Search for the cell housing the specified text and yield its [X, Y] center coordinate. 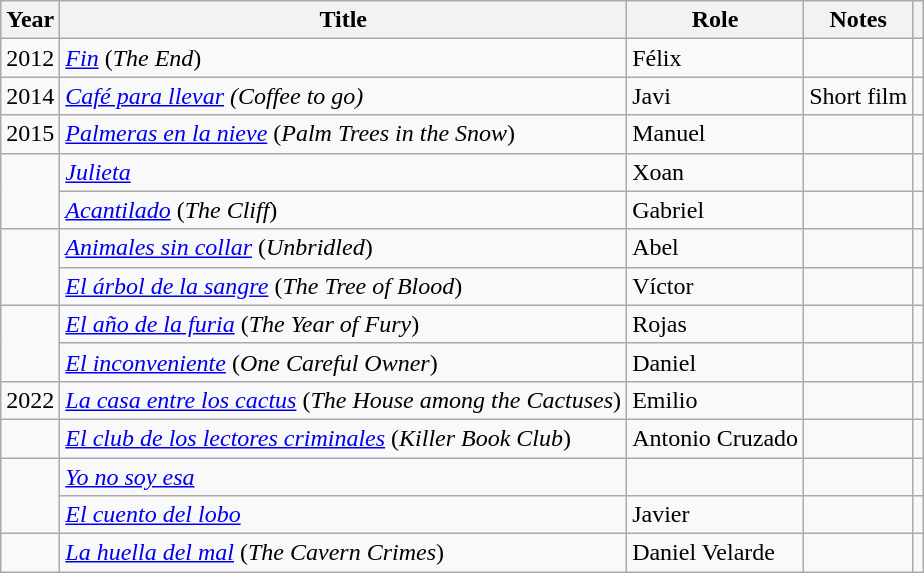
Acantilado (The Cliff) [344, 210]
Year [30, 20]
Role [716, 20]
Félix [716, 58]
Fin (The End) [344, 58]
2012 [30, 58]
Rojas [716, 324]
Emilio [716, 400]
Daniel Velarde [716, 553]
2015 [30, 134]
Palmeras en la nieve (Palm Trees in the Snow) [344, 134]
Xoan [716, 172]
La casa entre los cactus (The House among the Cactuses) [344, 400]
Title [344, 20]
El cuento del lobo [344, 515]
Javier [716, 515]
Daniel [716, 362]
Café para llevar (Coffee to go) [344, 96]
Abel [716, 248]
Yo no soy esa [344, 477]
La huella del mal (The Cavern Crimes) [344, 553]
Antonio Cruzado [716, 438]
El árbol de la sangre (The Tree of Blood) [344, 286]
Javi [716, 96]
Short film [858, 96]
Notes [858, 20]
El año de la furia (The Year of Fury) [344, 324]
El club de los lectores criminales (Killer Book Club) [344, 438]
Gabriel [716, 210]
Manuel [716, 134]
Víctor [716, 286]
El inconveniente (One Careful Owner) [344, 362]
2014 [30, 96]
Animales sin collar (Unbridled) [344, 248]
2022 [30, 400]
Julieta [344, 172]
